For the text-containing cell, return its midpoint in (x, y) coordinate format. 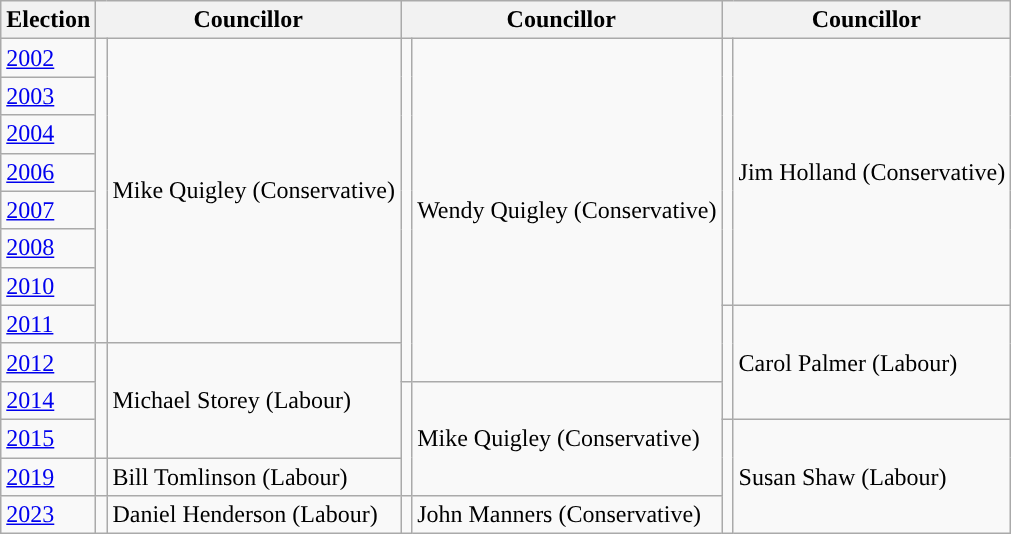
Election (48, 20)
2014 (48, 400)
2011 (48, 324)
Carol Palmer (Labour) (872, 362)
Michael Storey (Labour) (254, 400)
2008 (48, 248)
2010 (48, 286)
Bill Tomlinson (Labour) (254, 477)
2007 (48, 210)
2015 (48, 438)
2012 (48, 362)
2004 (48, 134)
2002 (48, 58)
2003 (48, 96)
Susan Shaw (Labour) (872, 476)
Jim Holland (Conservative) (872, 172)
John Manners (Conservative) (567, 515)
2006 (48, 172)
Daniel Henderson (Labour) (254, 515)
2023 (48, 515)
Wendy Quigley (Conservative) (567, 210)
2019 (48, 477)
